Pinpoint the cell where the given text exists, returning its (X, Y) midpoint coordinate. 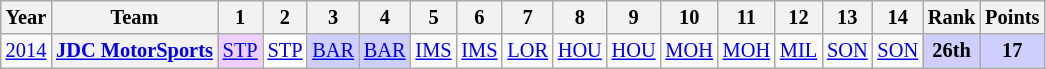
2 (286, 17)
11 (746, 17)
9 (634, 17)
Team (134, 17)
LOR (527, 51)
13 (847, 17)
JDC MotorSports (134, 51)
4 (385, 17)
5 (434, 17)
Points (1012, 17)
Rank (952, 17)
Year (26, 17)
MIL (798, 51)
1 (240, 17)
6 (479, 17)
8 (580, 17)
3 (333, 17)
26th (952, 51)
17 (1012, 51)
2014 (26, 51)
10 (690, 17)
12 (798, 17)
7 (527, 17)
14 (898, 17)
